Extract the [x, y] coordinate from the center of the cell holding the provided text.  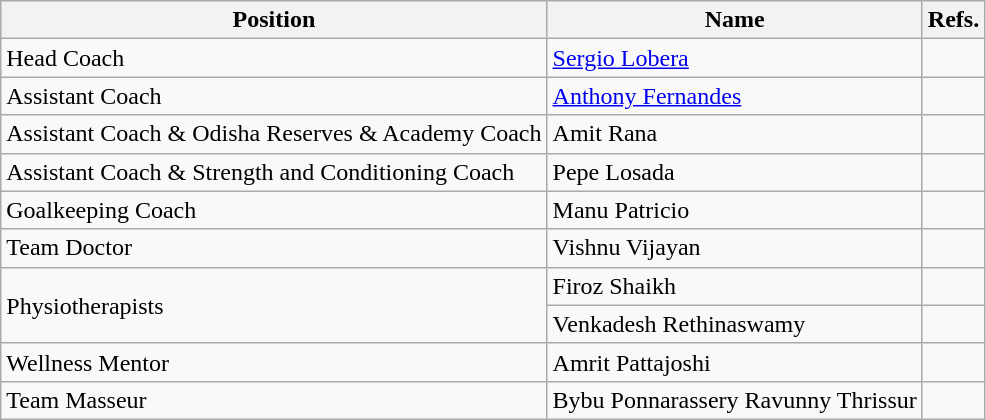
Head Coach [274, 58]
Wellness Mentor [274, 362]
Name [734, 20]
Amrit Pattajoshi [734, 362]
Firoz Shaikh [734, 286]
Pepe Losada [734, 172]
Position [274, 20]
Sergio Lobera [734, 58]
Venkadesh Rethinaswamy [734, 324]
Vishnu Vijayan [734, 248]
Bybu Ponnarassery Ravunny Thrissur [734, 400]
Amit Rana [734, 134]
Assistant Coach [274, 96]
Refs. [953, 20]
Goalkeeping Coach [274, 210]
Team Doctor [274, 248]
Anthony Fernandes [734, 96]
Assistant Coach & Odisha Reserves & Academy Coach [274, 134]
Manu Patricio [734, 210]
Physiotherapists [274, 305]
Team Masseur [274, 400]
Assistant Coach & Strength and Conditioning Coach [274, 172]
